Search for the cell housing the specified text and yield its (x, y) center coordinate. 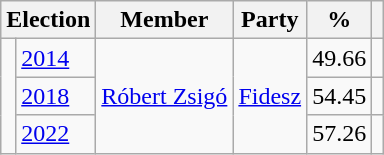
57.26 (340, 134)
49.66 (340, 58)
54.45 (340, 96)
% (340, 20)
2022 (56, 134)
Party (270, 20)
Member (164, 20)
Róbert Zsigó (164, 96)
2014 (56, 58)
2018 (56, 96)
Election (48, 20)
Fidesz (270, 96)
